Return (X, Y) of the center of cell containing provided text 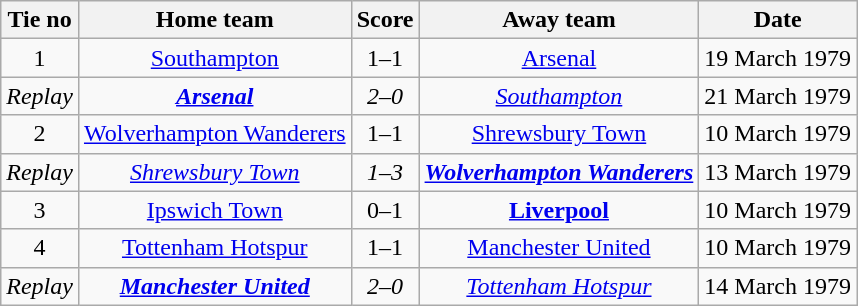
Ipswich Town (214, 210)
Liverpool (559, 210)
19 March 1979 (778, 58)
3 (40, 210)
Date (778, 20)
1–3 (385, 172)
13 March 1979 (778, 172)
21 March 1979 (778, 96)
0–1 (385, 210)
Away team (559, 20)
Home team (214, 20)
1 (40, 58)
Score (385, 20)
Tie no (40, 20)
2 (40, 134)
4 (40, 248)
14 March 1979 (778, 286)
